Identify which cell holds the provided text, then report its [x, y] central coordinate. 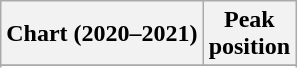
Chart (2020–2021) [102, 34]
Peakposition [249, 34]
